Return (x, y) of the center of cell containing provided text 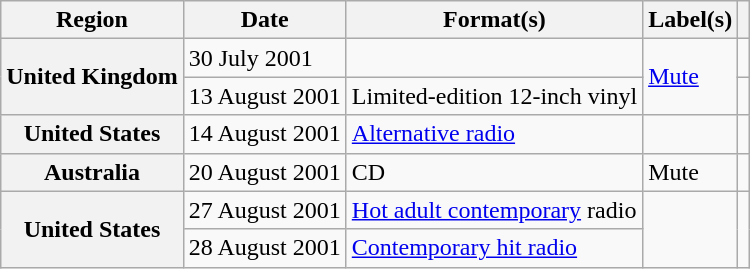
Format(s) (494, 20)
Label(s) (690, 20)
20 August 2001 (264, 172)
28 August 2001 (264, 248)
Hot adult contemporary radio (494, 210)
30 July 2001 (264, 58)
Region (92, 20)
United Kingdom (92, 77)
13 August 2001 (264, 96)
Date (264, 20)
27 August 2001 (264, 210)
Australia (92, 172)
14 August 2001 (264, 134)
CD (494, 172)
Limited-edition 12-inch vinyl (494, 96)
Alternative radio (494, 134)
Contemporary hit radio (494, 248)
